Return (x, y) of the center of cell containing provided text 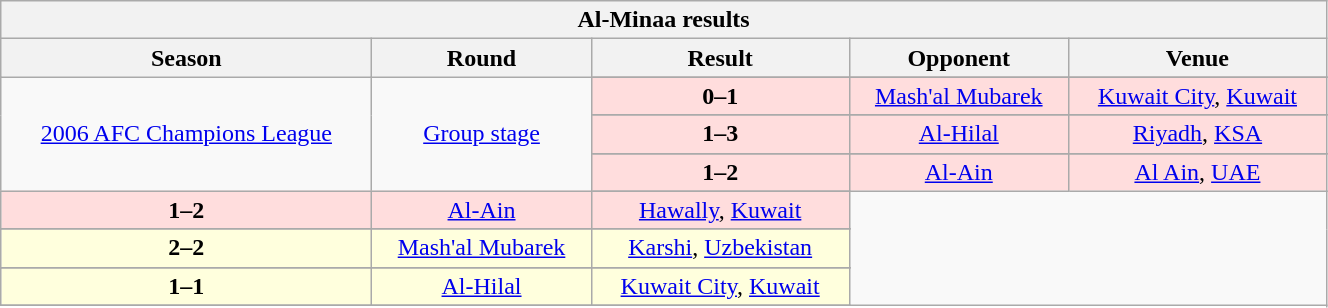
Round (482, 58)
Result (720, 58)
Season (186, 58)
2006 AFC Champions League (186, 134)
1–3 (720, 134)
2–2 (186, 248)
Venue (1197, 58)
1–1 (186, 286)
Group stage (482, 134)
Opponent (958, 58)
Hawally, Kuwait (720, 210)
Riyadh, KSA (1197, 134)
0–1 (720, 96)
Karshi, Uzbekistan (720, 248)
Al-Minaa results (664, 20)
Al Ain, UAE (1197, 172)
